Pinpoint the cell where the given text exists, returning its [X, Y] midpoint coordinate. 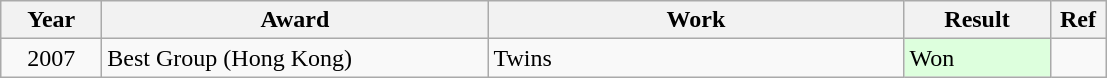
Won [977, 58]
Work [696, 20]
Result [977, 20]
Ref [1078, 20]
Award [295, 20]
Year [52, 20]
Best Group (Hong Kong) [295, 58]
2007 [52, 58]
Twins [696, 58]
